Scan for the cell matching the given text and deliver its (X, Y) coordinate at center. 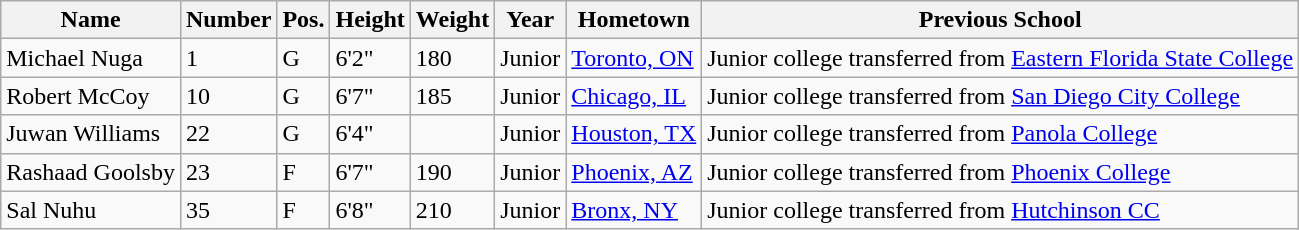
Number (228, 20)
210 (452, 210)
Junior college transferred from Hutchinson CC (1000, 210)
Previous School (1000, 20)
10 (228, 96)
Robert McCoy (91, 96)
Hometown (634, 20)
Sal Nuhu (91, 210)
190 (452, 172)
Year (530, 20)
6'2" (370, 58)
Junior college transferred from Phoenix College (1000, 172)
Phoenix, AZ (634, 172)
22 (228, 134)
Junior college transferred from Panola College (1000, 134)
6'4" (370, 134)
Houston, TX (634, 134)
Junior college transferred from San Diego City College (1000, 96)
Height (370, 20)
Pos. (304, 20)
6'8" (370, 210)
35 (228, 210)
Name (91, 20)
Bronx, NY (634, 210)
Chicago, IL (634, 96)
Junior college transferred from Eastern Florida State College (1000, 58)
185 (452, 96)
Juwan Williams (91, 134)
Weight (452, 20)
Toronto, ON (634, 58)
23 (228, 172)
1 (228, 58)
Michael Nuga (91, 58)
180 (452, 58)
Rashaad Goolsby (91, 172)
